Find where the given text appears and provide that cell's center as (X, Y) coordinate. 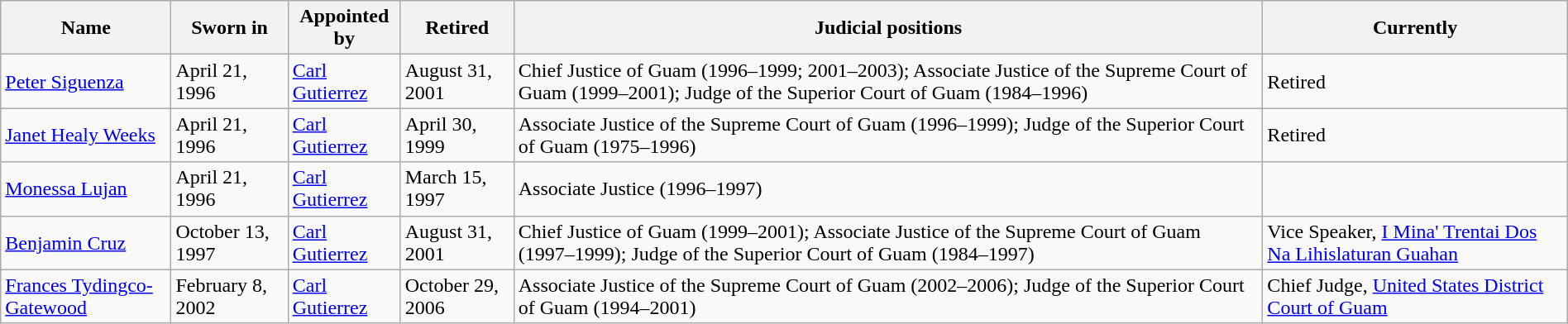
Associate Justice of the Supreme Court of Guam (1996–1999); Judge of the Superior Court of Guam (1975–1996) (888, 136)
February 8, 2002 (230, 296)
March 15, 1997 (457, 188)
Chief Judge, United States District Court of Guam (1415, 296)
Sworn in (230, 28)
April 30, 1999 (457, 136)
Janet Healy Weeks (86, 136)
Currently (1415, 28)
Vice Speaker, I Mina' Trentai Dos Na Lihislaturan Guahan (1415, 243)
October 13, 1997 (230, 243)
Appointed by (344, 28)
Peter Siguenza (86, 81)
Benjamin Cruz (86, 243)
Associate Justice (1996–1997) (888, 188)
October 29, 2006 (457, 296)
Judicial positions (888, 28)
Frances Tydingco-Gatewood (86, 296)
Associate Justice of the Supreme Court of Guam (2002–2006); Judge of the Superior Court of Guam (1994–2001) (888, 296)
Name (86, 28)
Monessa Lujan (86, 188)
Chief Justice of Guam (1999–2001); Associate Justice of the Supreme Court of Guam (1997–1999); Judge of the Superior Court of Guam (1984–1997) (888, 243)
